From the cell containing the given text, extract its center point as [X, Y] coordinate. 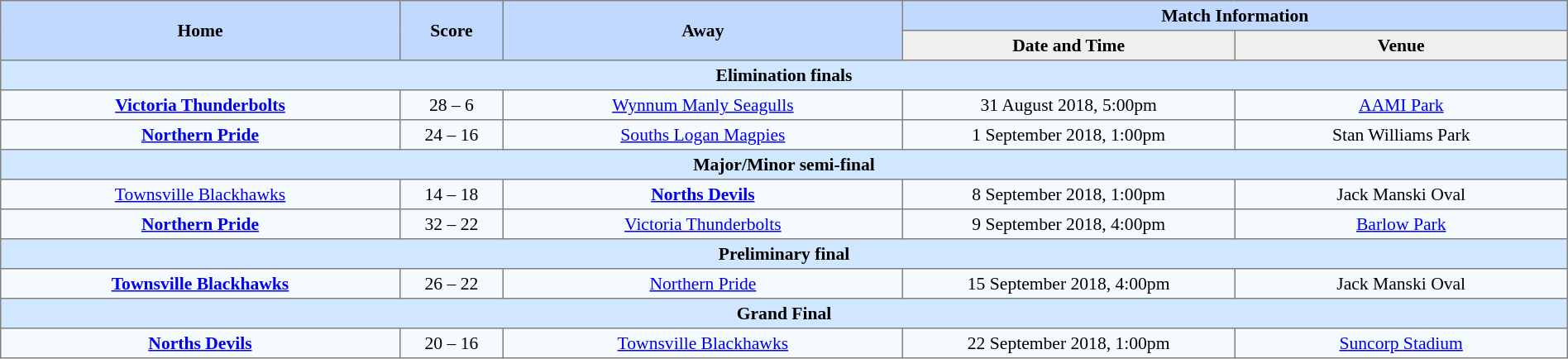
Major/Minor semi-final [784, 165]
1 September 2018, 1:00pm [1068, 135]
Grand Final [784, 314]
8 September 2018, 1:00pm [1068, 194]
Preliminary final [784, 254]
31 August 2018, 5:00pm [1068, 105]
AAMI Park [1401, 105]
Barlow Park [1401, 224]
Match Information [1235, 16]
Score [452, 31]
9 September 2018, 4:00pm [1068, 224]
20 – 16 [452, 343]
Away [703, 31]
Date and Time [1068, 45]
24 – 16 [452, 135]
Venue [1401, 45]
22 September 2018, 1:00pm [1068, 343]
28 – 6 [452, 105]
26 – 22 [452, 284]
Elimination finals [784, 75]
Home [200, 31]
Suncorp Stadium [1401, 343]
14 – 18 [452, 194]
Stan Williams Park [1401, 135]
Souths Logan Magpies [703, 135]
15 September 2018, 4:00pm [1068, 284]
32 – 22 [452, 224]
Wynnum Manly Seagulls [703, 105]
